Identify which cell holds the provided text, then report its [X, Y] central coordinate. 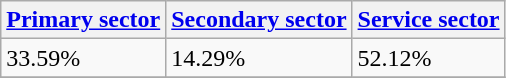
Service sector [428, 20]
33.59% [84, 58]
14.29% [259, 58]
52.12% [428, 58]
Primary sector [84, 20]
Secondary sector [259, 20]
